For the text-containing cell, return its midpoint in (X, Y) coordinate format. 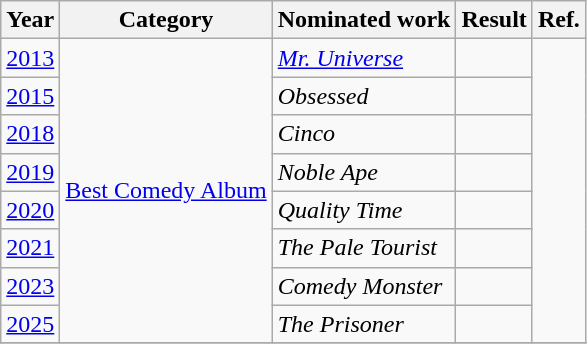
Ref. (558, 20)
Cinco (364, 134)
Noble Ape (364, 172)
Obsessed (364, 96)
2020 (30, 210)
The Pale Tourist (364, 248)
Category (166, 20)
Result (494, 20)
2018 (30, 134)
Comedy Monster (364, 286)
2023 (30, 286)
Nominated work (364, 20)
2015 (30, 96)
2025 (30, 324)
2021 (30, 248)
Mr. Universe (364, 58)
The Prisoner (364, 324)
2013 (30, 58)
Best Comedy Album (166, 191)
2019 (30, 172)
Quality Time (364, 210)
Year (30, 20)
